Return the [x, y] coordinate for the center point of the cell that contains the specified text.  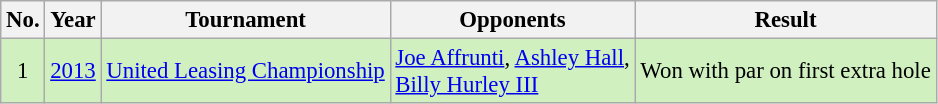
Result [786, 20]
Tournament [246, 20]
Won with par on first extra hole [786, 72]
Joe Affrunti, Ashley Hall, Billy Hurley III [512, 72]
Opponents [512, 20]
1 [23, 72]
2013 [73, 72]
United Leasing Championship [246, 72]
Year [73, 20]
No. [23, 20]
